Detect which cell encompasses the target text, then output its (x, y) center coordinate. 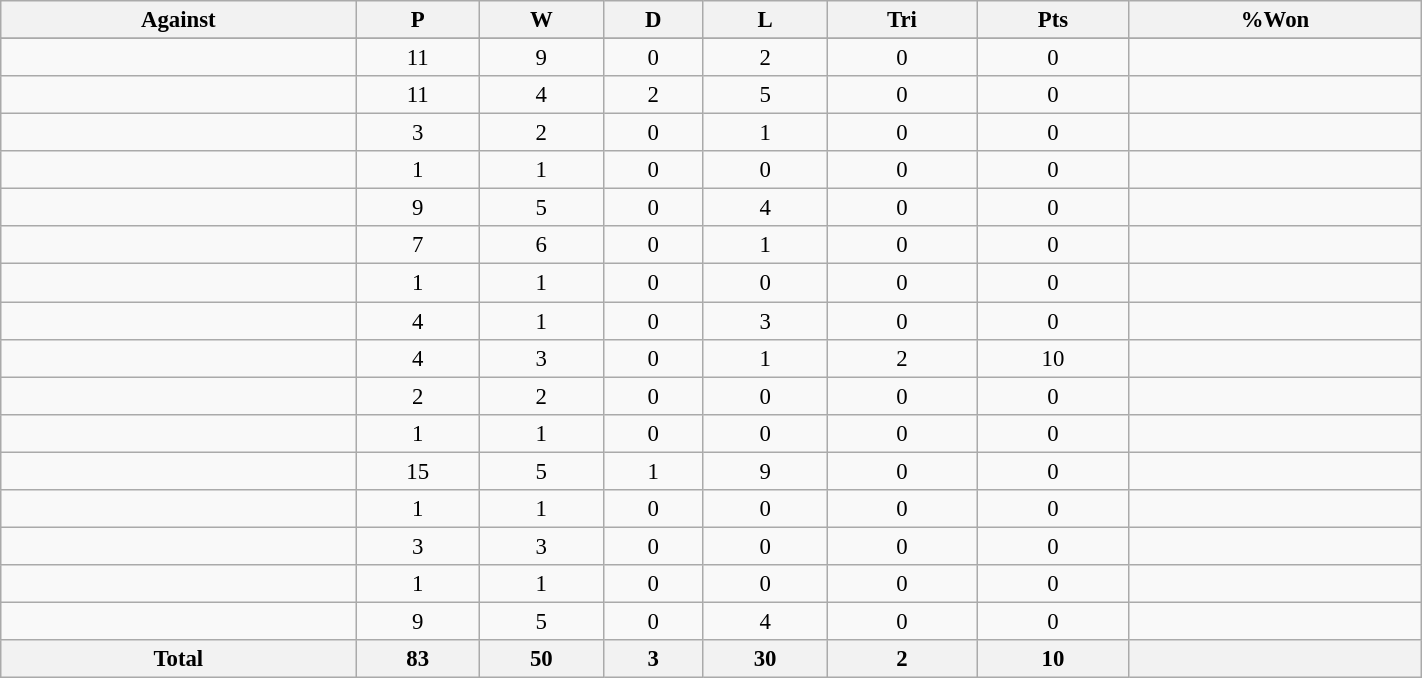
Against (178, 20)
Pts (1053, 20)
Total (178, 659)
P (418, 20)
%Won (1275, 20)
L (765, 20)
50 (541, 659)
W (541, 20)
15 (418, 471)
Tri (902, 20)
83 (418, 659)
D (653, 20)
7 (418, 245)
6 (541, 245)
30 (765, 659)
